Search for the cell housing the specified text and yield its (x, y) center coordinate. 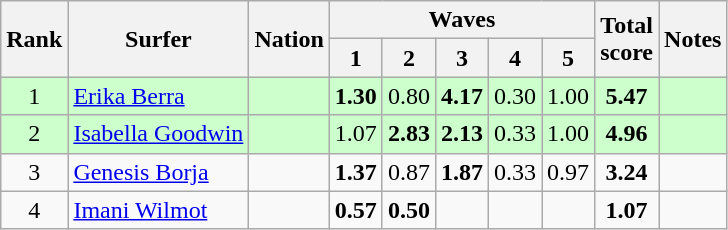
0.30 (514, 96)
1.30 (356, 96)
5 (568, 58)
Rank (34, 39)
2.13 (462, 134)
0.80 (408, 96)
Isabella Goodwin (158, 134)
5.47 (627, 96)
Surfer (158, 39)
Waves (462, 20)
0.50 (408, 210)
Genesis Borja (158, 172)
Notes (693, 39)
Nation (289, 39)
2.83 (408, 134)
0.57 (356, 210)
0.97 (568, 172)
0.87 (408, 172)
1.37 (356, 172)
4.17 (462, 96)
3.24 (627, 172)
1.87 (462, 172)
4.96 (627, 134)
Erika Berra (158, 96)
Totalscore (627, 39)
Imani Wilmot (158, 210)
